Pinpoint the cell where the given text exists, returning its (X, Y) midpoint coordinate. 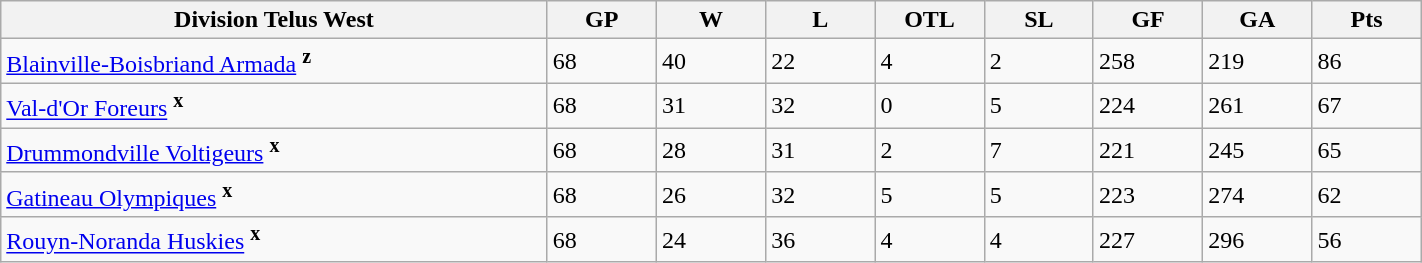
62 (1366, 194)
274 (1258, 194)
245 (1258, 150)
28 (710, 150)
SL (1038, 20)
223 (1148, 194)
56 (1366, 240)
Rouyn-Noranda Huskies x (274, 240)
219 (1258, 62)
Division Telus West (274, 20)
Drummondville Voltigeurs x (274, 150)
Pts (1366, 20)
0 (930, 106)
OTL (930, 20)
261 (1258, 106)
224 (1148, 106)
Val-d'Or Foreurs x (274, 106)
GF (1148, 20)
36 (820, 240)
Blainville-Boisbriand Armada z (274, 62)
Gatineau Olympiques x (274, 194)
296 (1258, 240)
221 (1148, 150)
227 (1148, 240)
26 (710, 194)
67 (1366, 106)
W (710, 20)
65 (1366, 150)
40 (710, 62)
258 (1148, 62)
86 (1366, 62)
L (820, 20)
22 (820, 62)
GP (602, 20)
GA (1258, 20)
7 (1038, 150)
24 (710, 240)
